Find where the given text appears and provide that cell's center as (X, Y) coordinate. 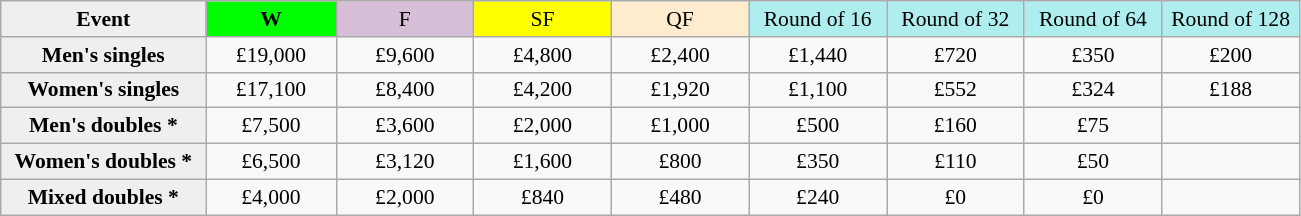
Round of 64 (1093, 19)
£1,440 (818, 55)
£75 (1093, 126)
£324 (1093, 90)
SF (543, 19)
£1,100 (818, 90)
£4,200 (543, 90)
£200 (1231, 55)
£3,120 (405, 162)
Men's singles (104, 55)
Round of 128 (1231, 19)
£1,920 (680, 90)
£4,000 (271, 197)
£1,000 (680, 126)
£552 (955, 90)
£7,500 (271, 126)
Men's doubles * (104, 126)
£840 (543, 197)
Mixed doubles * (104, 197)
QF (680, 19)
£9,600 (405, 55)
£240 (818, 197)
Round of 32 (955, 19)
Round of 16 (818, 19)
£480 (680, 197)
£19,000 (271, 55)
£17,100 (271, 90)
£1,600 (543, 162)
Women's singles (104, 90)
£6,500 (271, 162)
£4,800 (543, 55)
£188 (1231, 90)
£50 (1093, 162)
W (271, 19)
£160 (955, 126)
£8,400 (405, 90)
£500 (818, 126)
£3,600 (405, 126)
Women's doubles * (104, 162)
£800 (680, 162)
Event (104, 19)
£2,400 (680, 55)
F (405, 19)
£720 (955, 55)
£110 (955, 162)
